Locate the cell with the specified text and output its (X, Y) center coordinate. 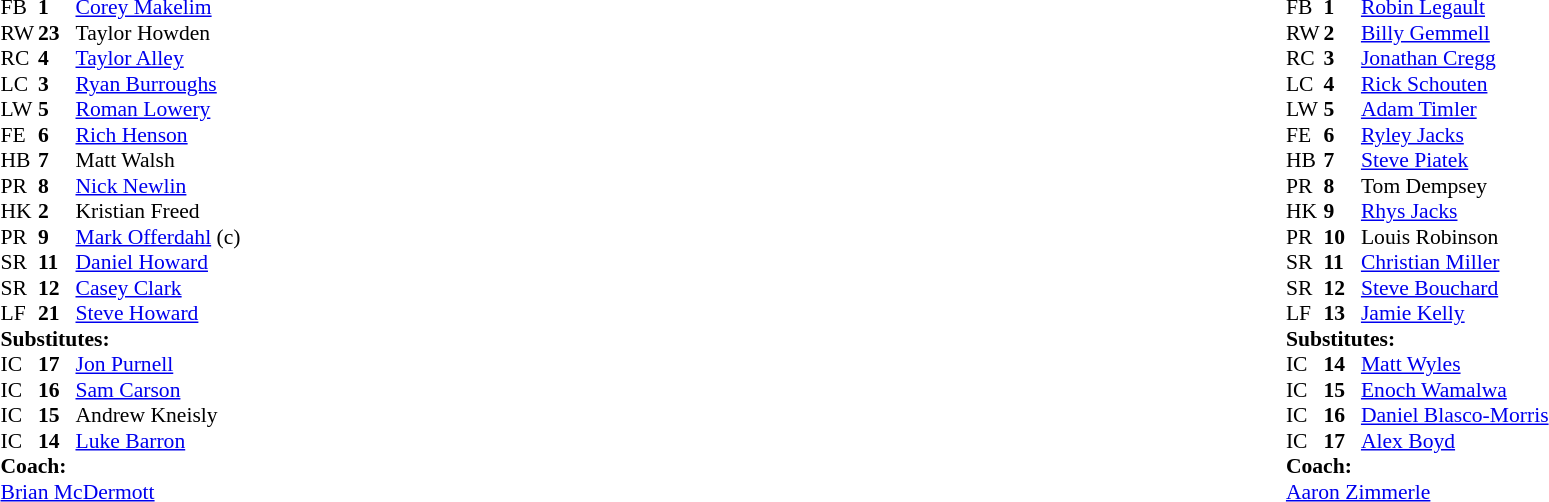
Roman Lowery (158, 109)
Steve Piatek (1455, 161)
13 (1342, 313)
Ryan Burroughs (158, 84)
Alex Boyd (1455, 441)
Louis Robinson (1455, 237)
Daniel Blasco-Morris (1455, 415)
Steve Howard (158, 313)
23 (57, 33)
Enoch Wamalwa (1455, 390)
Kristian Freed (158, 211)
Rich Henson (158, 135)
Sam Carson (158, 390)
Jamie Kelly (1455, 313)
Rhys Jacks (1455, 211)
Taylor Alley (158, 59)
Matt Walsh (158, 161)
Jon Purnell (158, 365)
Daniel Howard (158, 263)
Christian Miller (1455, 263)
Matt Wyles (1455, 365)
Andrew Kneisly (158, 415)
Mark Offerdahl (c) (158, 237)
Rick Schouten (1455, 84)
Tom Dempsey (1455, 186)
Nick Newlin (158, 186)
10 (1342, 237)
Taylor Howden (158, 33)
Adam Timler (1455, 109)
Jonathan Cregg (1455, 59)
Billy Gemmell (1455, 33)
Ryley Jacks (1455, 135)
Casey Clark (158, 288)
21 (57, 313)
Luke Barron (158, 441)
Steve Bouchard (1455, 288)
